Find where the given text appears and provide that cell's center as (X, Y) coordinate. 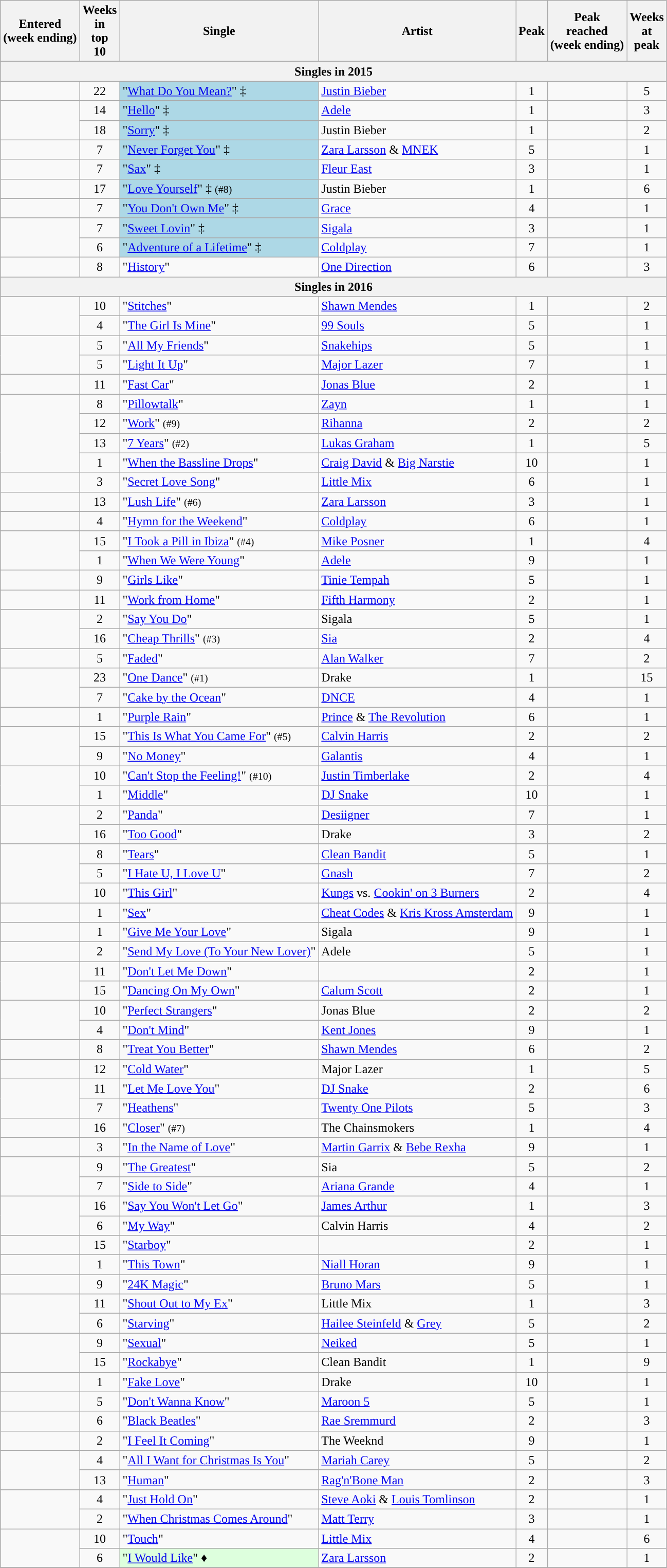
Tinie Tempah (417, 580)
Desiigner (417, 815)
Martin Garrix & Bebe Rexha (417, 1147)
"Faded" (219, 658)
Singles in 2015 (334, 71)
Prince & The Revolution (417, 717)
Snakehips (417, 345)
"Lush Life" (#6) (219, 502)
"Stitches" (219, 306)
"Purple Rain" (219, 717)
"Cheap Thrills" (#3) (219, 639)
"Closer" (#7) (219, 1128)
Justin Timberlake (417, 776)
"Secret Love Song" (219, 482)
Zara Larsson & MNEK (417, 150)
James Arthur (417, 1206)
Ariana Grande (417, 1186)
14 (100, 110)
"Middle" (219, 795)
"Give Me Your Love" (219, 932)
"Sorry" ‡ (219, 130)
"Starboy" (219, 1245)
Singles in 2016 (334, 286)
"When the Bassline Drops" (219, 463)
"Sexual" (219, 1343)
"Fast Car" (219, 384)
"The Greatest" (219, 1167)
"Don't Let Me Down" (219, 971)
"In the Name of Love" (219, 1147)
"Say You Do" (219, 619)
"The Girl Is Mine" (219, 326)
"When Christmas Comes Around" (219, 1519)
The Chainsmokers (417, 1128)
Gnash (417, 873)
"Say You Won't Let Go" (219, 1206)
Alan Walker (417, 658)
22 (100, 91)
"7 Years" (#2) (219, 443)
"Black Beatles" (219, 1421)
"Human" (219, 1480)
"Sax" ‡ (219, 169)
Hailee Steinfeld & Grey (417, 1323)
Grace (417, 208)
"This Girl" (219, 893)
"Just Hold On" (219, 1499)
Cheat Codes & Kris Kross Amsterdam (417, 912)
"Send My Love (To Your New Lover)" (219, 952)
17 (100, 189)
Neiked (417, 1343)
"Let Me Love You" (219, 1089)
"My Way" (219, 1226)
Entered (week ending) (40, 31)
Rae Sremmurd (417, 1421)
"Shout Out to My Ex" (219, 1304)
Twenty One Pilots (417, 1108)
Niall Horan (417, 1265)
"History" (219, 267)
"This Is What You Came For" (#5) (219, 736)
"Perfect Strangers" (219, 1010)
"I Feel It Coming" (219, 1441)
"Hello" ‡ (219, 110)
"Rockabye" (219, 1362)
"Sex" (219, 912)
DNCE (417, 697)
Zayn (417, 404)
"Love Yourself" ‡ (#8) (219, 189)
Kent Jones (417, 1030)
"I Took a Pill in Ibiza" (#4) (219, 541)
"One Dance" (#1) (219, 678)
Fleur East (417, 169)
99 Souls (417, 326)
Single (219, 31)
Lukas Graham (417, 443)
"Can't Stop the Feeling!" (#10) (219, 776)
Kungs vs. Cookin' on 3 Burners (417, 893)
"Cake by the Ocean" (219, 697)
"Don't Mind" (219, 1030)
23 (100, 678)
"Pillowtalk" (219, 404)
"Don't Wanna Know" (219, 1401)
Steve Aoki & Louis Tomlinson (417, 1499)
"No Money" (219, 756)
"When We Were Young" (219, 560)
"Tears" (219, 854)
"Panda" (219, 815)
"Side to Side" (219, 1186)
"This Town" (219, 1265)
Weeksintop10 (100, 31)
Bruno Mars (417, 1284)
"Work" (#9) (219, 423)
"Adventure of a Lifetime" ‡ (219, 247)
Matt Terry (417, 1519)
"Girls Like" (219, 580)
Rihanna (417, 423)
"Hymn for the Weekend" (219, 521)
Mike Posner (417, 541)
"I Would Like" ♦ (219, 1558)
Peakreached (week ending) (587, 31)
"Fake Love" (219, 1382)
"All My Friends" (219, 345)
Galantis (417, 756)
"Heathens" (219, 1108)
Rag'n'Bone Man (417, 1480)
"Sweet Lovin" ‡ (219, 228)
Calum Scott (417, 991)
"Dancing On My Own" (219, 991)
One Direction (417, 267)
Mariah Carey (417, 1460)
"All I Want for Christmas Is You" (219, 1460)
"Too Good" (219, 834)
Maroon 5 (417, 1401)
"I Hate U, I Love U" (219, 873)
Craig David & Big Narstie (417, 463)
Artist (417, 31)
"Light It Up" (219, 365)
"Starving" (219, 1323)
"24K Magic" (219, 1284)
Fifth Harmony (417, 600)
"Touch" (219, 1538)
"Never Forget You" ‡ (219, 150)
"You Don't Own Me" ‡ (219, 208)
18 (100, 130)
"Work from Home" (219, 600)
Weeksatpeak (647, 31)
"Cold Water" (219, 1069)
"What Do You Mean?" ‡ (219, 91)
The Weeknd (417, 1441)
"Treat You Better" (219, 1049)
Peak (532, 31)
